Extract the [x, y] coordinate from the center of the cell holding the provided text.  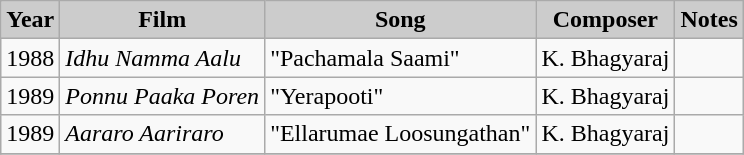
"Pachamala Saami" [400, 58]
Notes [709, 20]
1988 [30, 58]
Idhu Namma Aalu [162, 58]
Ponnu Paaka Poren [162, 96]
"Yerapooti" [400, 96]
"Ellarumae Loosungathan" [400, 134]
Aararo Aariraro [162, 134]
Composer [606, 20]
Year [30, 20]
Film [162, 20]
Song [400, 20]
